Pinpoint the cell where the given text exists, returning its [x, y] midpoint coordinate. 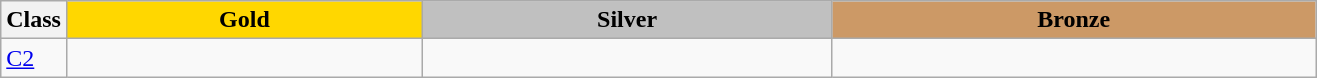
Bronze [1074, 20]
Class [34, 20]
Gold [244, 20]
Silver [626, 20]
C2 [34, 58]
